From the cell containing the given text, extract its center point as [X, Y] coordinate. 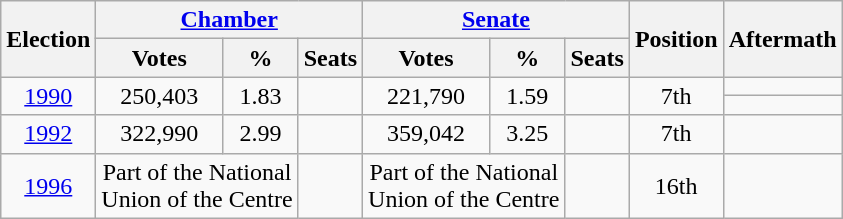
1990 [48, 96]
Chamber [230, 20]
Senate [496, 20]
250,403 [160, 96]
1996 [48, 186]
1.83 [261, 96]
Aftermath [782, 39]
221,790 [426, 96]
Election [48, 39]
1992 [48, 134]
Position [676, 39]
2.99 [261, 134]
359,042 [426, 134]
16th [676, 186]
3.25 [527, 134]
322,990 [160, 134]
1.59 [527, 96]
